Detect which cell encompasses the target text, then output its (X, Y) center coordinate. 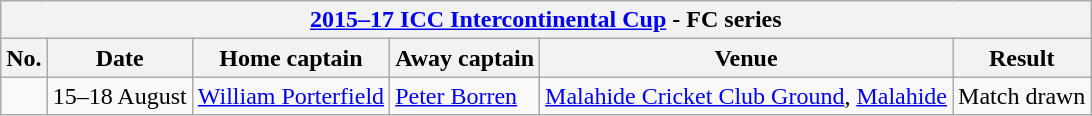
William Porterfield (290, 96)
No. (24, 58)
Date (120, 58)
15–18 August (120, 96)
2015–17 ICC Intercontinental Cup - FC series (546, 20)
Malahide Cricket Club Ground, Malahide (746, 96)
Peter Borren (465, 96)
Result (1022, 58)
Away captain (465, 58)
Home captain (290, 58)
Venue (746, 58)
Match drawn (1022, 96)
